Locate the cell with the specified text and output its [X, Y] center coordinate. 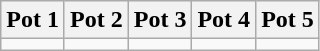
Pot 2 [96, 20]
Pot 3 [160, 20]
Pot 1 [33, 20]
Pot 5 [288, 20]
Pot 4 [224, 20]
